Find where the given text appears and provide that cell's center as (X, Y) coordinate. 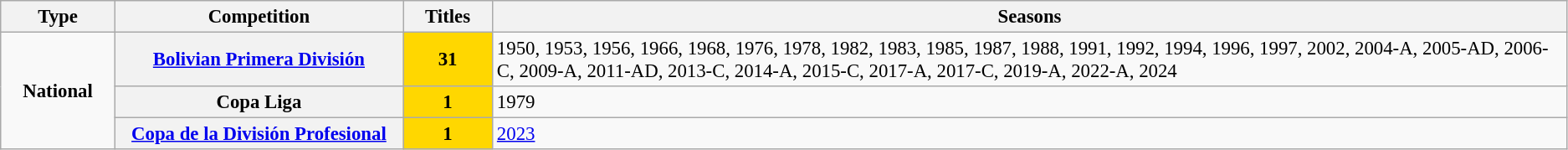
Copa Liga (259, 102)
Type (59, 17)
31 (448, 60)
Seasons (1030, 17)
National (59, 91)
1979 (1030, 102)
Titles (448, 17)
2023 (1030, 134)
Copa de la División Profesional (259, 134)
Bolivian Primera División (259, 60)
Competition (259, 17)
